Search for the cell housing the specified text and yield its (x, y) center coordinate. 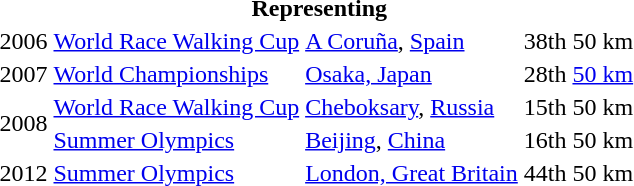
World Championships (176, 74)
Osaka, Japan (412, 74)
15th (545, 107)
Beijing, China (412, 140)
A Coruña, Spain (412, 41)
Summer Olympics (176, 140)
38th (545, 41)
16th (545, 140)
28th (545, 74)
Cheboksary, Russia (412, 107)
